Determine the [X, Y] coordinate at the center of the cell enclosing the given text.  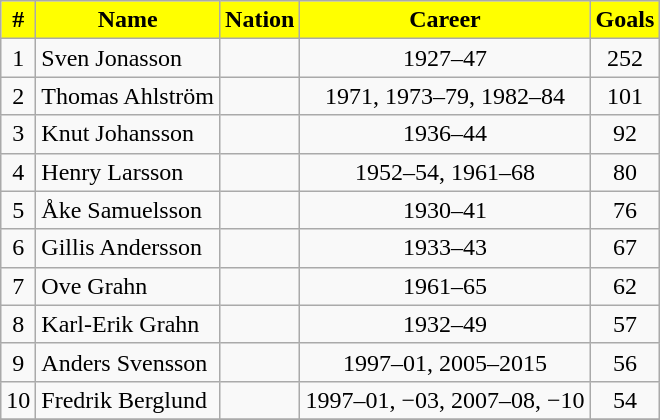
1933–43 [445, 248]
1971, 1973–79, 1982–84 [445, 96]
1932–49 [445, 324]
Karl-Erik Grahn [128, 324]
Goals [625, 20]
Name [128, 20]
67 [625, 248]
# [18, 20]
80 [625, 172]
1930–41 [445, 210]
101 [625, 96]
3 [18, 134]
1997–01, −03, 2007–08, −10 [445, 400]
1997–01, 2005–2015 [445, 362]
8 [18, 324]
7 [18, 286]
1936–44 [445, 134]
92 [625, 134]
1 [18, 58]
1952–54, 1961–68 [445, 172]
56 [625, 362]
Nation [260, 20]
Gillis Andersson [128, 248]
Åke Samuelsson [128, 210]
6 [18, 248]
Sven Jonasson [128, 58]
Henry Larsson [128, 172]
1927–47 [445, 58]
62 [625, 286]
Thomas Ahlström [128, 96]
252 [625, 58]
10 [18, 400]
Fredrik Berglund [128, 400]
76 [625, 210]
54 [625, 400]
5 [18, 210]
57 [625, 324]
Anders Svensson [128, 362]
4 [18, 172]
9 [18, 362]
1961–65 [445, 286]
2 [18, 96]
Knut Johansson [128, 134]
Ove Grahn [128, 286]
Career [445, 20]
